From the cell containing the given text, extract its center point as [x, y] coordinate. 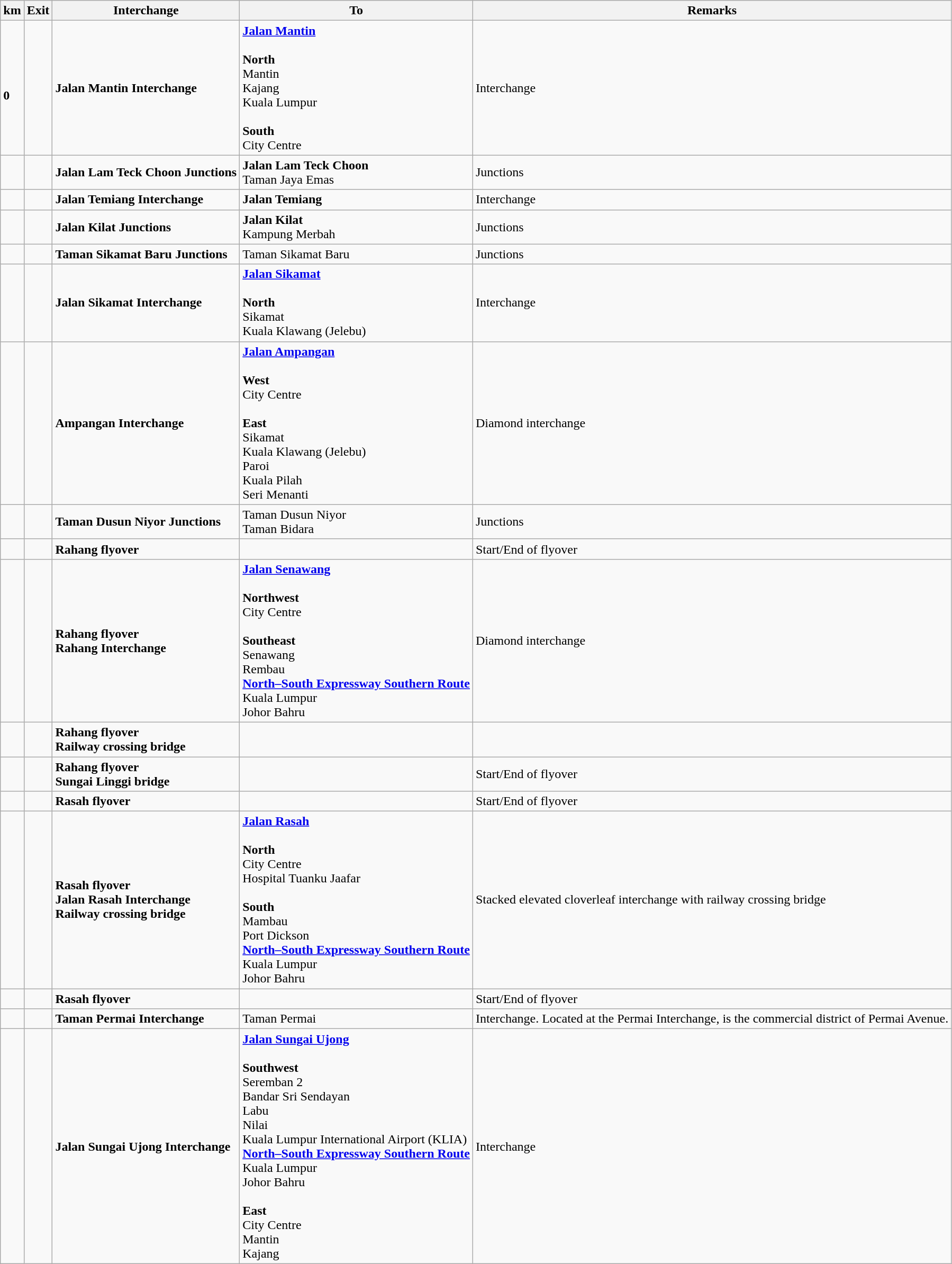
Jalan Sikamat Interchange [146, 303]
Taman Dusun Niyor Junctions [146, 522]
Jalan KilatKampung Merbah [357, 227]
Jalan RasahNorthCity CentreHospital Tuanku Jaafar SouthMambauPort Dickson North–South Expressway Southern RouteKuala LumpurJohor Bahru [357, 900]
Jalan Kilat Junctions [146, 227]
Rasah flyoverJalan Rasah InterchangeRailway crossing bridge [146, 900]
Rahang flyoverSungai Linggi bridge [146, 774]
Jalan Temiang [357, 200]
Rahang flyoverRailway crossing bridge [146, 739]
Jalan Lam Teck Choon Junctions [146, 173]
Taman Sikamat Baru Junctions [146, 254]
Remarks [712, 11]
km [12, 11]
Jalan Lam Teck ChoonTaman Jaya Emas [357, 173]
Taman Permai [357, 1019]
Jalan AmpanganWestCity CentreEastSikamatKuala Klawang (Jelebu)ParoiKuala PilahSeri Menanti [357, 423]
Jalan SikamatNorthSikamatKuala Klawang (Jelebu) [357, 303]
Exit [38, 11]
Jalan Sungai Ujong Interchange [146, 1146]
Ampangan Interchange [146, 423]
Taman Dusun NiyorTaman Bidara [357, 522]
Rahang flyover [146, 549]
Jalan SenawangNorthwestCity CentreSoutheastSenawangRembau North–South Expressway Southern RouteKuala LumpurJohor Bahru [357, 640]
Jalan Temiang Interchange [146, 200]
Interchange. Located at the Permai Interchange, is the commercial district of Permai Avenue. [712, 1019]
To [357, 11]
Taman Permai Interchange [146, 1019]
Jalan MantinNorthMantinKajangKuala LumpurSouthCity Centre [357, 88]
0 [12, 88]
Taman Sikamat Baru [357, 254]
Stacked elevated cloverleaf interchange with railway crossing bridge [712, 900]
Jalan Mantin Interchange [146, 88]
Rahang flyoverRahang Interchange [146, 640]
